Scan for the cell matching the given text and deliver its [x, y] coordinate at center. 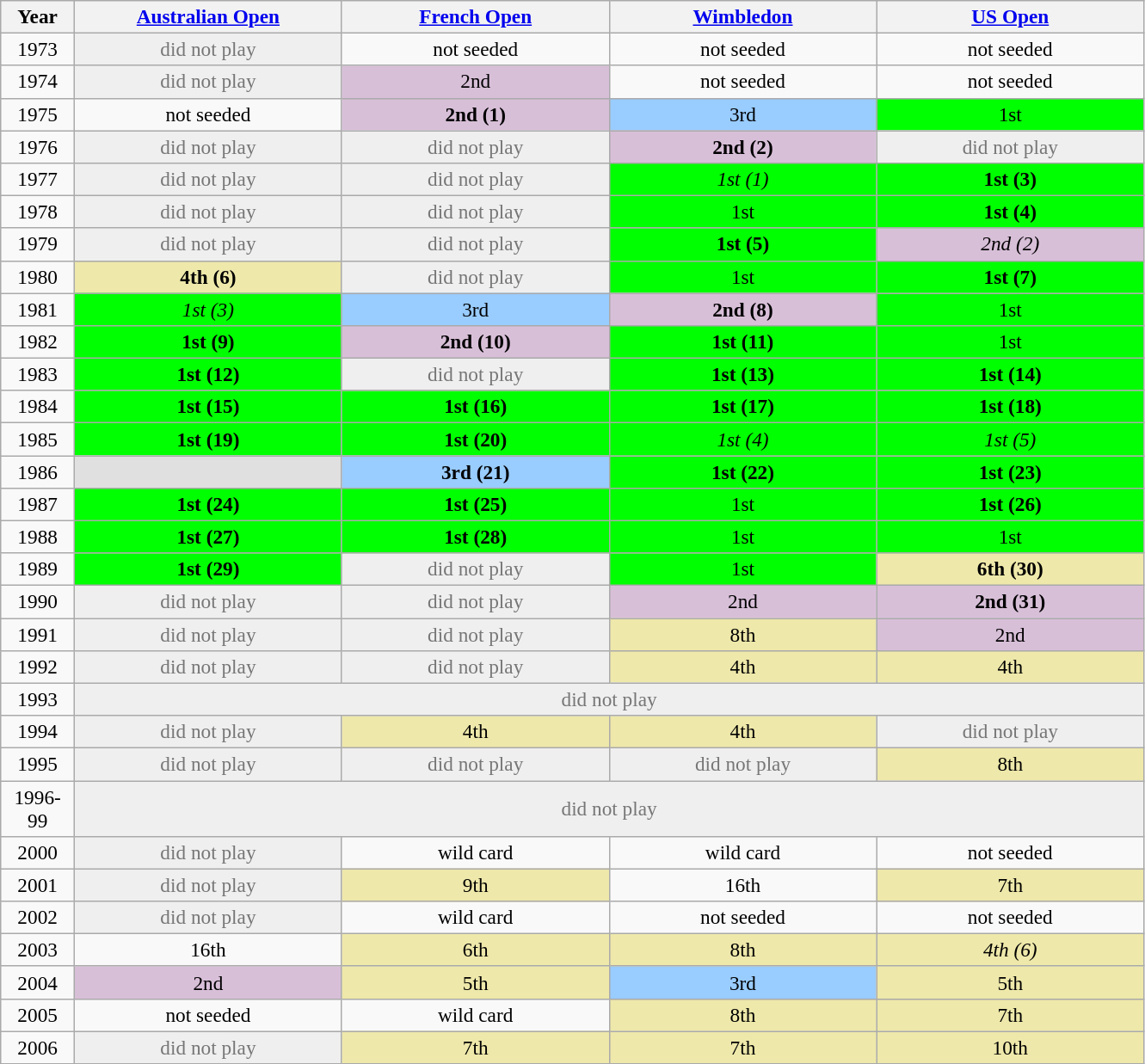
1979 [38, 244]
1st (22) [743, 471]
1996-99 [38, 809]
1st (9) [208, 341]
9th [475, 885]
1st (23) [1010, 471]
2nd (1) [475, 114]
2006 [38, 1047]
1986 [38, 471]
10th [1010, 1047]
1st (11) [743, 341]
6th [475, 950]
1987 [38, 504]
2nd (31) [1010, 601]
Australian Open [208, 16]
6th (30) [1010, 569]
1973 [38, 49]
1982 [38, 341]
Year [38, 16]
1st (28) [475, 537]
1985 [38, 439]
2005 [38, 1015]
2002 [38, 917]
2003 [38, 950]
2nd (10) [475, 341]
1974 [38, 82]
1st (7) [1010, 277]
1978 [38, 212]
1988 [38, 537]
2001 [38, 885]
1990 [38, 601]
Wimbledon [743, 16]
1st (19) [208, 439]
1st (24) [208, 504]
1995 [38, 764]
1st (18) [1010, 407]
1981 [38, 309]
1977 [38, 179]
US Open [1010, 16]
2000 [38, 852]
1989 [38, 569]
1st (14) [1010, 374]
2004 [38, 982]
1st (13) [743, 374]
1975 [38, 114]
1st (12) [208, 374]
1st (27) [208, 537]
1993 [38, 699]
3rd (21) [475, 471]
1st (16) [475, 407]
1992 [38, 667]
1st (1) [743, 179]
1991 [38, 634]
1st (29) [208, 569]
1984 [38, 407]
1976 [38, 146]
1st (17) [743, 407]
1st (25) [475, 504]
1st (26) [1010, 504]
1994 [38, 731]
1st (15) [208, 407]
1st (20) [475, 439]
French Open [475, 16]
1980 [38, 277]
2nd (8) [743, 309]
1983 [38, 374]
